Search for the cell housing the specified text and yield its (X, Y) center coordinate. 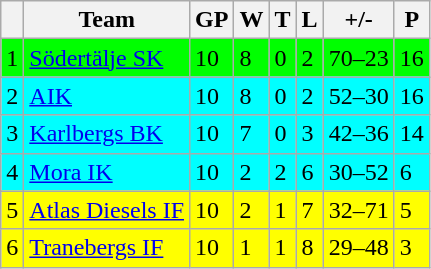
T (282, 20)
GP (212, 20)
Karlbergs BK (107, 134)
Team (107, 20)
P (412, 20)
Mora IK (107, 172)
L (310, 20)
30–52 (358, 172)
42–36 (358, 134)
32–71 (358, 210)
Atlas Diesels IF (107, 210)
+/- (358, 20)
AIK (107, 96)
14 (412, 134)
52–30 (358, 96)
Södertälje SK (107, 58)
29–48 (358, 248)
W (252, 20)
Tranebergs IF (107, 248)
4 (12, 172)
70–23 (358, 58)
